Return the [x, y] coordinate for the center point of the cell that contains the specified text.  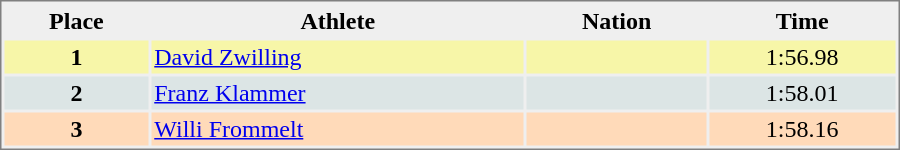
David Zwilling [338, 56]
2 [76, 92]
Nation [616, 20]
1 [76, 56]
Willi Frommelt [338, 128]
1:56.98 [802, 56]
Athlete [338, 20]
1:58.01 [802, 92]
Franz Klammer [338, 92]
Time [802, 20]
1:58.16 [802, 128]
3 [76, 128]
Place [76, 20]
